Provide the [X, Y] coordinate of the cell's center where the given text is located.  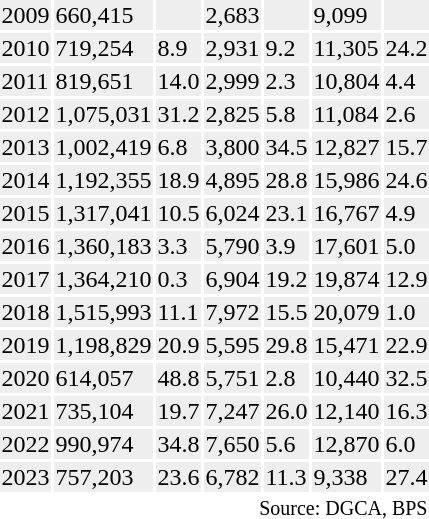
4.9 [406, 213]
24.2 [406, 48]
2021 [26, 411]
11,084 [346, 114]
5,790 [232, 246]
15,471 [346, 345]
0.3 [178, 279]
12,827 [346, 147]
1,002,419 [104, 147]
28.8 [286, 180]
4.4 [406, 81]
2018 [26, 312]
19.7 [178, 411]
1,360,183 [104, 246]
6.8 [178, 147]
2.6 [406, 114]
6,782 [232, 477]
3,800 [232, 147]
2014 [26, 180]
757,203 [104, 477]
11.1 [178, 312]
1,075,031 [104, 114]
719,254 [104, 48]
12.9 [406, 279]
5.0 [406, 246]
9,099 [346, 15]
5.8 [286, 114]
2016 [26, 246]
7,650 [232, 444]
34.5 [286, 147]
48.8 [178, 378]
2.3 [286, 81]
2,931 [232, 48]
1,317,041 [104, 213]
990,974 [104, 444]
10.5 [178, 213]
17,601 [346, 246]
4,895 [232, 180]
9.2 [286, 48]
1,515,993 [104, 312]
34.8 [178, 444]
22.9 [406, 345]
20,079 [346, 312]
16.3 [406, 411]
1,198,829 [104, 345]
660,415 [104, 15]
6,024 [232, 213]
2,999 [232, 81]
1,364,210 [104, 279]
23.6 [178, 477]
2011 [26, 81]
2012 [26, 114]
10,440 [346, 378]
11,305 [346, 48]
2017 [26, 279]
15.7 [406, 147]
32.5 [406, 378]
2013 [26, 147]
2015 [26, 213]
29.8 [286, 345]
19.2 [286, 279]
2019 [26, 345]
15.5 [286, 312]
3.9 [286, 246]
23.1 [286, 213]
15,986 [346, 180]
7,247 [232, 411]
5.6 [286, 444]
19,874 [346, 279]
614,057 [104, 378]
6,904 [232, 279]
26.0 [286, 411]
5,751 [232, 378]
24.6 [406, 180]
7,972 [232, 312]
6.0 [406, 444]
1,192,355 [104, 180]
2010 [26, 48]
2009 [26, 15]
12,140 [346, 411]
2,825 [232, 114]
27.4 [406, 477]
11.3 [286, 477]
819,651 [104, 81]
2020 [26, 378]
1.0 [406, 312]
8.9 [178, 48]
9,338 [346, 477]
20.9 [178, 345]
2023 [26, 477]
5,595 [232, 345]
31.2 [178, 114]
18.9 [178, 180]
10,804 [346, 81]
3.3 [178, 246]
16,767 [346, 213]
12,870 [346, 444]
2.8 [286, 378]
2,683 [232, 15]
2022 [26, 444]
735,104 [104, 411]
14.0 [178, 81]
